Pinpoint the cell where the given text exists, returning its [x, y] midpoint coordinate. 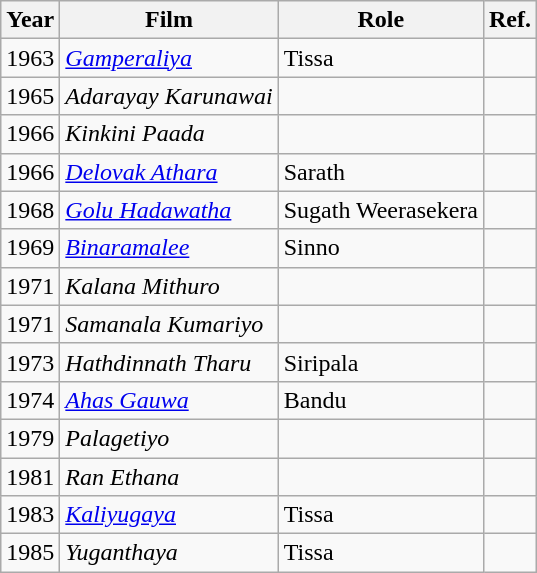
Palagetiyo [169, 438]
Kalana Mithuro [169, 286]
Sinno [380, 248]
1985 [30, 553]
Kinkini Paada [169, 134]
Ran Ethana [169, 477]
Golu Hadawatha [169, 210]
Yuganthaya [169, 553]
1973 [30, 362]
Kaliyugaya [169, 515]
Hathdinnath Tharu [169, 362]
1979 [30, 438]
1981 [30, 477]
Sarath [380, 172]
Binaramalee [169, 248]
1983 [30, 515]
1963 [30, 58]
Ref. [510, 20]
1965 [30, 96]
Ahas Gauwa [169, 400]
1974 [30, 400]
1968 [30, 210]
Delovak Athara [169, 172]
Gamperaliya [169, 58]
Film [169, 20]
1969 [30, 248]
Bandu [380, 400]
Year [30, 20]
Adarayay Karunawai [169, 96]
Role [380, 20]
Siripala [380, 362]
Sugath Weerasekera [380, 210]
Samanala Kumariyo [169, 324]
